Extract the [x, y] coordinate from the center of the cell holding the provided text.  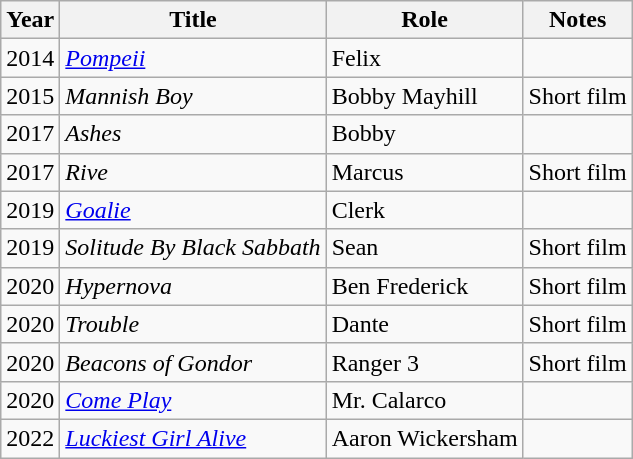
Bobby [424, 134]
Year [30, 20]
Ranger 3 [424, 362]
Mannish Boy [193, 96]
Felix [424, 58]
Title [193, 20]
Solitude By Black Sabbath [193, 248]
Role [424, 20]
Sean [424, 248]
Notes [578, 20]
Trouble [193, 324]
Marcus [424, 172]
2014 [30, 58]
Ben Frederick [424, 286]
Rive [193, 172]
Dante [424, 324]
Ashes [193, 134]
Goalie [193, 210]
Bobby Mayhill [424, 96]
2022 [30, 438]
Clerk [424, 210]
Beacons of Gondor [193, 362]
Come Play [193, 400]
Hypernova [193, 286]
Mr. Calarco [424, 400]
Aaron Wickersham [424, 438]
Pompeii [193, 58]
Luckiest Girl Alive [193, 438]
2015 [30, 96]
